Output the [x, y] coordinate of the center of the cell containing the given text.  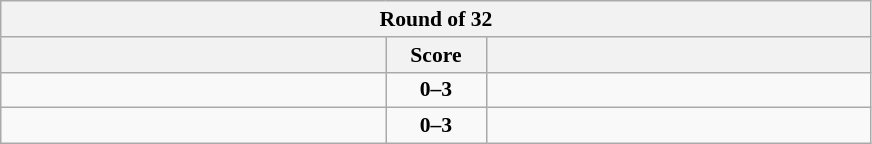
Score [436, 55]
Round of 32 [436, 19]
